Output the [x, y] coordinate of the center of the cell containing the given text.  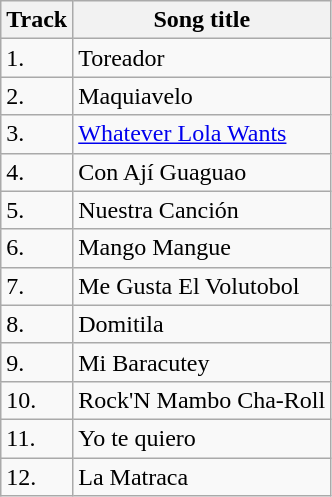
2. [37, 96]
6. [37, 248]
Rock'N Mambo Cha-Roll [202, 400]
La Matraca [202, 477]
Mango Mangue [202, 248]
Me Gusta El Volutobol [202, 286]
3. [37, 134]
4. [37, 172]
8. [37, 324]
Song title [202, 20]
12. [37, 477]
Domitila [202, 324]
Whatever Lola Wants [202, 134]
10. [37, 400]
Mi Baracutey [202, 362]
9. [37, 362]
7. [37, 286]
5. [37, 210]
Con Ají Guaguao [202, 172]
Nuestra Canción [202, 210]
1. [37, 58]
Toreador [202, 58]
Track [37, 20]
Yo te quiero [202, 438]
Maquiavelo [202, 96]
11. [37, 438]
